Find where the given text appears and provide that cell's center as [X, Y] coordinate. 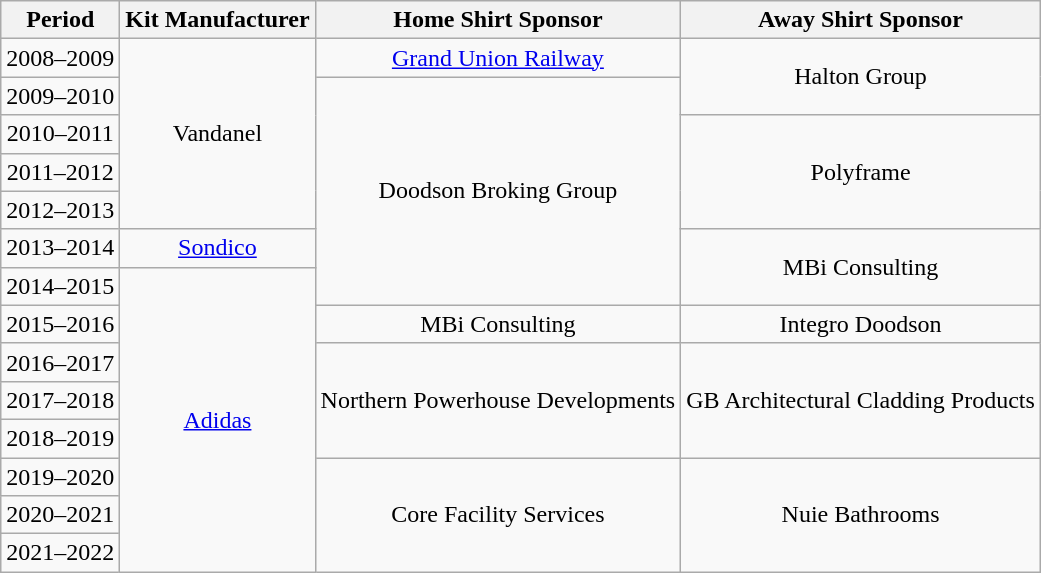
2019–2020 [60, 477]
2011–2012 [60, 172]
Core Facility Services [498, 515]
Integro Doodson [861, 324]
Away Shirt Sponsor [861, 20]
2018–2019 [60, 438]
2013–2014 [60, 248]
Home Shirt Sponsor [498, 20]
Vandanel [218, 134]
2009–2010 [60, 96]
Polyframe [861, 172]
2010–2011 [60, 134]
Doodson Broking Group [498, 191]
Grand Union Railway [498, 58]
Kit Manufacturer [218, 20]
2014–2015 [60, 286]
Sondico [218, 248]
2015–2016 [60, 324]
Nuie Bathrooms [861, 515]
Halton Group [861, 77]
Period [60, 20]
2017–2018 [60, 400]
Northern Powerhouse Developments [498, 400]
2021–2022 [60, 553]
2008–2009 [60, 58]
Adidas [218, 419]
GB Architectural Cladding Products [861, 400]
2012–2013 [60, 210]
2020–2021 [60, 515]
2016–2017 [60, 362]
